Extract the (x, y) coordinate from the center of the cell holding the provided text.  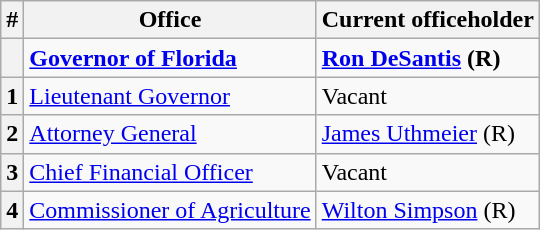
Lieutenant Governor (170, 96)
Wilton Simpson (R) (428, 210)
4 (12, 210)
Office (170, 20)
Chief Financial Officer (170, 172)
Current officeholder (428, 20)
James Uthmeier (R) (428, 134)
3 (12, 172)
1 (12, 96)
Governor of Florida (170, 58)
Attorney General (170, 134)
Commissioner of Agriculture (170, 210)
# (12, 20)
2 (12, 134)
Ron DeSantis (R) (428, 58)
